Find where the given text appears and provide that cell's center as [x, y] coordinate. 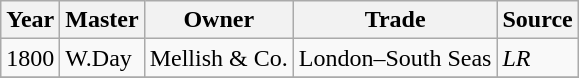
Source [538, 20]
1800 [30, 58]
London–South Seas [395, 58]
Mellish & Co. [218, 58]
W.Day [102, 58]
Trade [395, 20]
LR [538, 58]
Master [102, 20]
Owner [218, 20]
Year [30, 20]
